For the text-containing cell, return its midpoint in (X, Y) coordinate format. 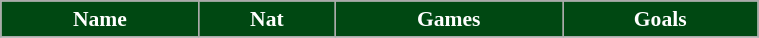
Nat (266, 19)
Games (449, 19)
Name (100, 19)
Goals (660, 19)
